Provide the (X, Y) coordinate of the cell's center where the given text is located.  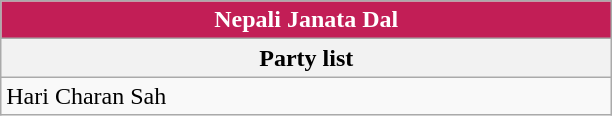
Nepali Janata Dal (306, 20)
Hari Charan Sah (306, 96)
Party list (306, 58)
